Detect which cell encompasses the target text, then output its [x, y] center coordinate. 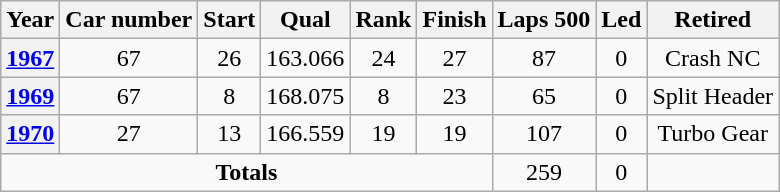
Retired [713, 20]
Year [30, 20]
Led [622, 20]
Laps 500 [544, 20]
13 [230, 134]
1969 [30, 96]
Finish [454, 20]
24 [384, 58]
Start [230, 20]
166.559 [306, 134]
1967 [30, 58]
Car number [129, 20]
Turbo Gear [713, 134]
259 [544, 172]
Rank [384, 20]
26 [230, 58]
Crash NC [713, 58]
Qual [306, 20]
87 [544, 58]
163.066 [306, 58]
Split Header [713, 96]
1970 [30, 134]
168.075 [306, 96]
65 [544, 96]
107 [544, 134]
Totals [246, 172]
23 [454, 96]
